Detect which cell encompasses the target text, then output its (x, y) center coordinate. 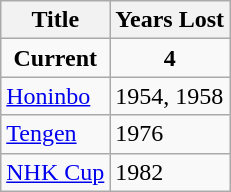
1982 (170, 172)
Title (56, 20)
1976 (170, 134)
4 (170, 58)
1954, 1958 (170, 96)
Current (56, 58)
NHK Cup (56, 172)
Years Lost (170, 20)
Tengen (56, 134)
Honinbo (56, 96)
